Detect which cell encompasses the target text, then output its (x, y) center coordinate. 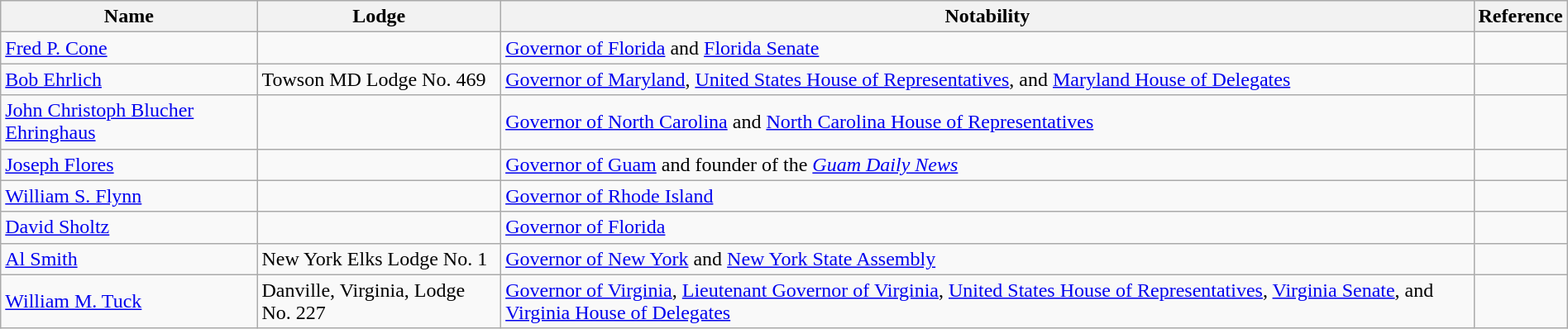
Name (129, 17)
Bob Ehrlich (129, 79)
David Sholtz (129, 227)
Reference (1520, 17)
New York Elks Lodge No. 1 (379, 259)
Governor of Guam and founder of the Guam Daily News (987, 164)
Joseph Flores (129, 164)
Fred P. Cone (129, 48)
Governor of Florida (987, 227)
Notability (987, 17)
Governor of New York and New York State Assembly (987, 259)
Governor of Rhode Island (987, 196)
John Christoph Blucher Ehringhaus (129, 122)
Towson MD Lodge No. 469 (379, 79)
Al Smith (129, 259)
Governor of North Carolina and North Carolina House of Representatives (987, 122)
Lodge (379, 17)
Governor of Virginia, Lieutenant Governor of Virginia, United States House of Representatives, Virginia Senate, and Virginia House of Delegates (987, 301)
Governor of Florida and Florida Senate (987, 48)
William S. Flynn (129, 196)
Governor of Maryland, United States House of Representatives, and Maryland House of Delegates (987, 79)
Danville, Virginia, Lodge No. 227 (379, 301)
William M. Tuck (129, 301)
